Return the [X, Y] coordinate for the center point of the cell that contains the specified text.  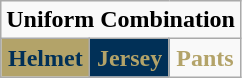
Jersey [130, 58]
Helmet [46, 58]
Uniform Combination [121, 20]
Pants [204, 58]
